Return the [x, y] coordinate for the center point of the cell that contains the specified text.  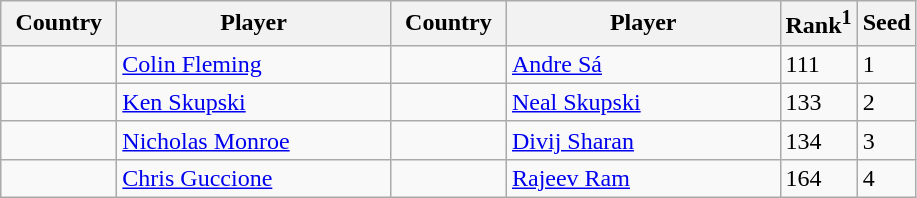
Rajeev Ram [643, 178]
Ken Skupski [254, 102]
Divij Sharan [643, 140]
Chris Guccione [254, 178]
Neal Skupski [643, 102]
Colin Fleming [254, 64]
Andre Sá [643, 64]
Rank1 [818, 24]
111 [818, 64]
Nicholas Monroe [254, 140]
134 [818, 140]
133 [818, 102]
4 [886, 178]
164 [818, 178]
3 [886, 140]
2 [886, 102]
1 [886, 64]
Seed [886, 24]
